Detect which cell encompasses the target text, then output its [X, Y] center coordinate. 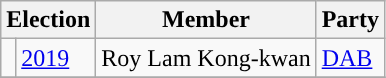
Member [206, 20]
DAB [350, 58]
2019 [56, 58]
Election [48, 20]
Roy Lam Kong-kwan [206, 58]
Party [350, 20]
